Scan for the cell matching the given text and deliver its (X, Y) coordinate at center. 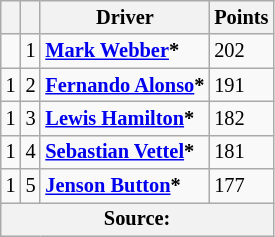
Sebastian Vettel* (124, 152)
Fernando Alonso* (124, 85)
3 (31, 118)
2 (31, 85)
4 (31, 152)
5 (31, 186)
Source: (138, 219)
Mark Webber* (124, 51)
Lewis Hamilton* (124, 118)
Driver (124, 17)
177 (241, 186)
Points (241, 17)
Jenson Button* (124, 186)
191 (241, 85)
181 (241, 152)
202 (241, 51)
182 (241, 118)
